Detect which cell encompasses the target text, then output its [x, y] center coordinate. 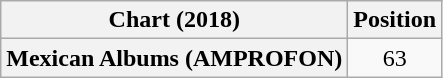
Chart (2018) [174, 20]
Mexican Albums (AMPROFON) [174, 58]
Position [395, 20]
63 [395, 58]
